For the text-containing cell, return its midpoint in [x, y] coordinate format. 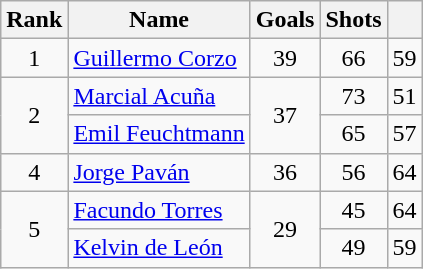
Rank [34, 20]
4 [34, 172]
Goals [285, 20]
1 [34, 58]
36 [285, 172]
Shots [354, 20]
73 [354, 96]
39 [285, 58]
Name [159, 20]
51 [404, 96]
2 [34, 115]
37 [285, 115]
66 [354, 58]
65 [354, 134]
5 [34, 229]
Guillermo Corzo [159, 58]
49 [354, 248]
29 [285, 229]
Facundo Torres [159, 210]
56 [354, 172]
Emil Feuchtmann [159, 134]
Marcial Acuña [159, 96]
57 [404, 134]
Kelvin de León [159, 248]
45 [354, 210]
Jorge Paván [159, 172]
